Pinpoint the cell where the given text exists, returning its [x, y] midpoint coordinate. 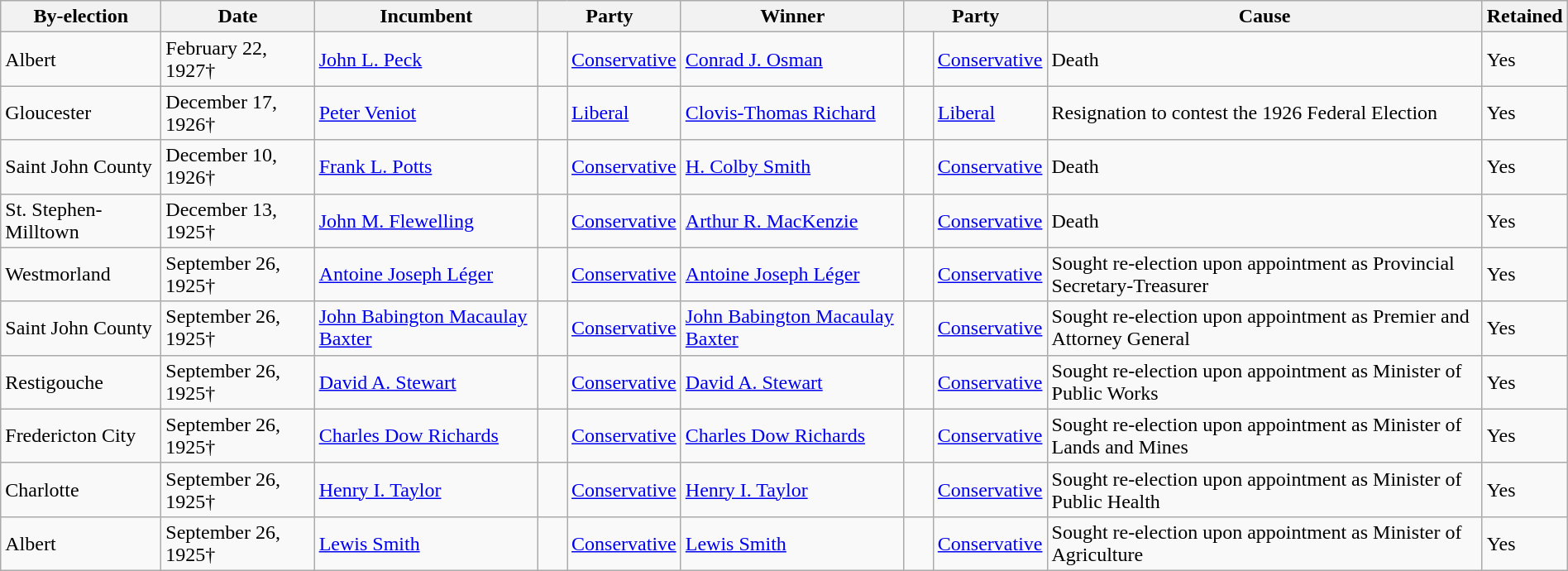
John M. Flewelling [426, 220]
Conrad J. Osman [792, 60]
Gloucester [81, 113]
H. Colby Smith [792, 167]
Fredericton City [81, 435]
Sought re-election upon appointment as Minister of Public Works [1264, 382]
Charlotte [81, 490]
By-election [81, 17]
Sought re-election upon appointment as Minister of Public Health [1264, 490]
Frank L. Potts [426, 167]
Sought re-election upon appointment as Minister of Agriculture [1264, 543]
Sought re-election upon appointment as Minister of Lands and Mines [1264, 435]
Restigouche [81, 382]
Peter Veniot [426, 113]
December 17, 1926† [238, 113]
Date [238, 17]
December 10, 1926† [238, 167]
Arthur R. MacKenzie [792, 220]
Incumbent [426, 17]
John L. Peck [426, 60]
Retained [1525, 17]
Winner [792, 17]
Cause [1264, 17]
Sought re-election upon appointment as Premier and Attorney General [1264, 328]
Westmorland [81, 275]
February 22, 1927† [238, 60]
St. Stephen-Milltown [81, 220]
Clovis-Thomas Richard [792, 113]
Sought re-election upon appointment as Provincial Secretary-Treasurer [1264, 275]
Resignation to contest the 1926 Federal Election [1264, 113]
December 13, 1925† [238, 220]
